Return the [X, Y] coordinate for the center point of the cell that contains the specified text.  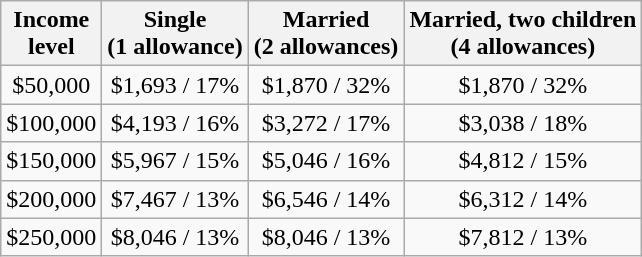
$3,272 / 17% [326, 123]
$200,000 [52, 199]
$1,693 / 17% [175, 85]
$5,967 / 15% [175, 161]
$7,812 / 13% [523, 237]
$3,038 / 18% [523, 123]
$5,046 / 16% [326, 161]
$6,546 / 14% [326, 199]
$250,000 [52, 237]
$6,312 / 14% [523, 199]
Single(1 allowance) [175, 34]
$150,000 [52, 161]
Married(2 allowances) [326, 34]
$4,193 / 16% [175, 123]
$100,000 [52, 123]
$4,812 / 15% [523, 161]
$7,467 / 13% [175, 199]
Incomelevel [52, 34]
Married, two children(4 allowances) [523, 34]
$50,000 [52, 85]
